From the cell containing the given text, extract its center point as (x, y) coordinate. 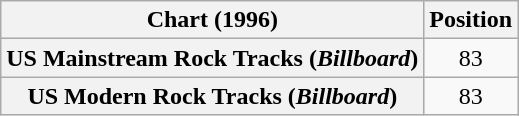
Position (471, 20)
Chart (1996) (212, 20)
US Modern Rock Tracks (Billboard) (212, 96)
US Mainstream Rock Tracks (Billboard) (212, 58)
